Provide the (X, Y) coordinate of the cell's center where the given text is located.  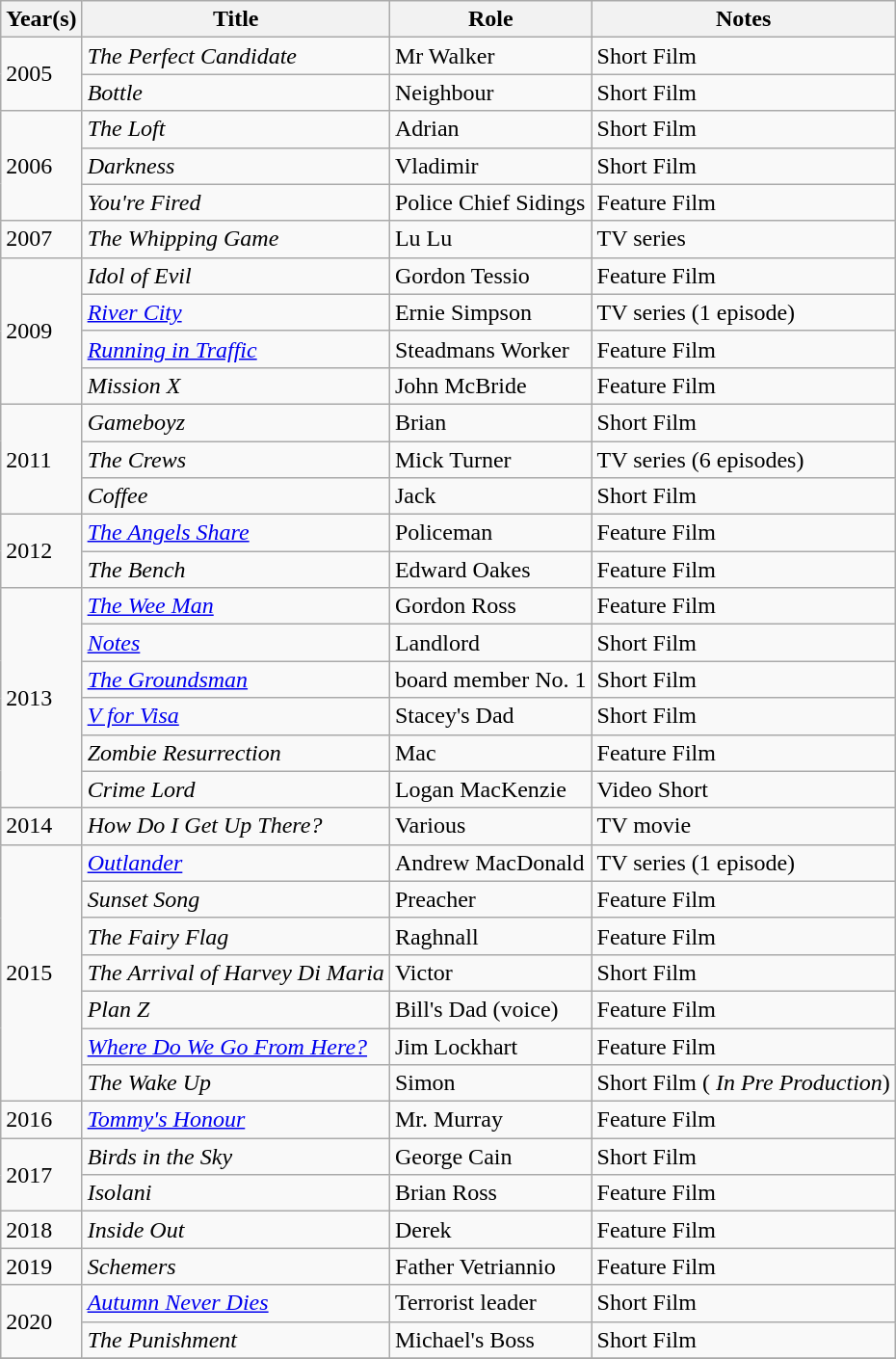
2015 (41, 973)
Isolani (235, 1193)
Police Chief Sidings (490, 202)
Where Do We Go From Here? (235, 1046)
Bottle (235, 93)
The Wake Up (235, 1083)
Jim Lockhart (490, 1046)
Andrew MacDonald (490, 863)
Bill's Dad (voice) (490, 1009)
George Cain (490, 1157)
How Do I Get Up There? (235, 826)
2012 (41, 551)
Derek (490, 1230)
2016 (41, 1120)
Sunset Song (235, 899)
Steadmans Worker (490, 349)
Mac (490, 753)
2007 (41, 239)
TV series (744, 239)
Year(s) (41, 19)
Darkness (235, 166)
Policeman (490, 533)
The Fairy Flag (235, 936)
Plan Z (235, 1009)
Zombie Resurrection (235, 753)
Mr. Murray (490, 1120)
River City (235, 312)
The Bench (235, 570)
Adrian (490, 129)
2006 (41, 166)
Jack (490, 496)
V for Visa (235, 716)
Tommy's Honour (235, 1120)
Lu Lu (490, 239)
board member No. 1 (490, 679)
The Groundsman (235, 679)
Preacher (490, 899)
Simon (490, 1083)
Gameboyz (235, 422)
Gordon Tessio (490, 276)
Vladimir (490, 166)
Inside Out (235, 1230)
Outlander (235, 863)
The Punishment (235, 1340)
Raghnall (490, 936)
Michael's Boss (490, 1340)
Short Film ( In Pre Production) (744, 1083)
Brian Ross (490, 1193)
Edward Oakes (490, 570)
Neighbour (490, 93)
The Angels Share (235, 533)
2020 (41, 1321)
The Arrival of Harvey Di Maria (235, 973)
TV movie (744, 826)
Logan MacKenzie (490, 789)
Mick Turner (490, 460)
Birds in the Sky (235, 1157)
Crime Lord (235, 789)
Video Short (744, 789)
Mr Walker (490, 56)
The Perfect Candidate (235, 56)
Landlord (490, 643)
The Crews (235, 460)
2014 (41, 826)
TV series (6 episodes) (744, 460)
2011 (41, 459)
Idol of Evil (235, 276)
Terrorist leader (490, 1303)
2017 (41, 1175)
The Loft (235, 129)
Various (490, 826)
John McBride (490, 386)
Brian (490, 422)
The Wee Man (235, 606)
2009 (41, 331)
Autumn Never Dies (235, 1303)
Victor (490, 973)
2013 (41, 698)
Father Vetriannio (490, 1266)
Coffee (235, 496)
Schemers (235, 1266)
Ernie Simpson (490, 312)
2005 (41, 74)
Gordon Ross (490, 606)
Title (235, 19)
Stacey's Dad (490, 716)
Running in Traffic (235, 349)
2019 (41, 1266)
You're Fired (235, 202)
The Whipping Game (235, 239)
Role (490, 19)
2018 (41, 1230)
Mission X (235, 386)
